From the cell containing the given text, extract its center point as (X, Y) coordinate. 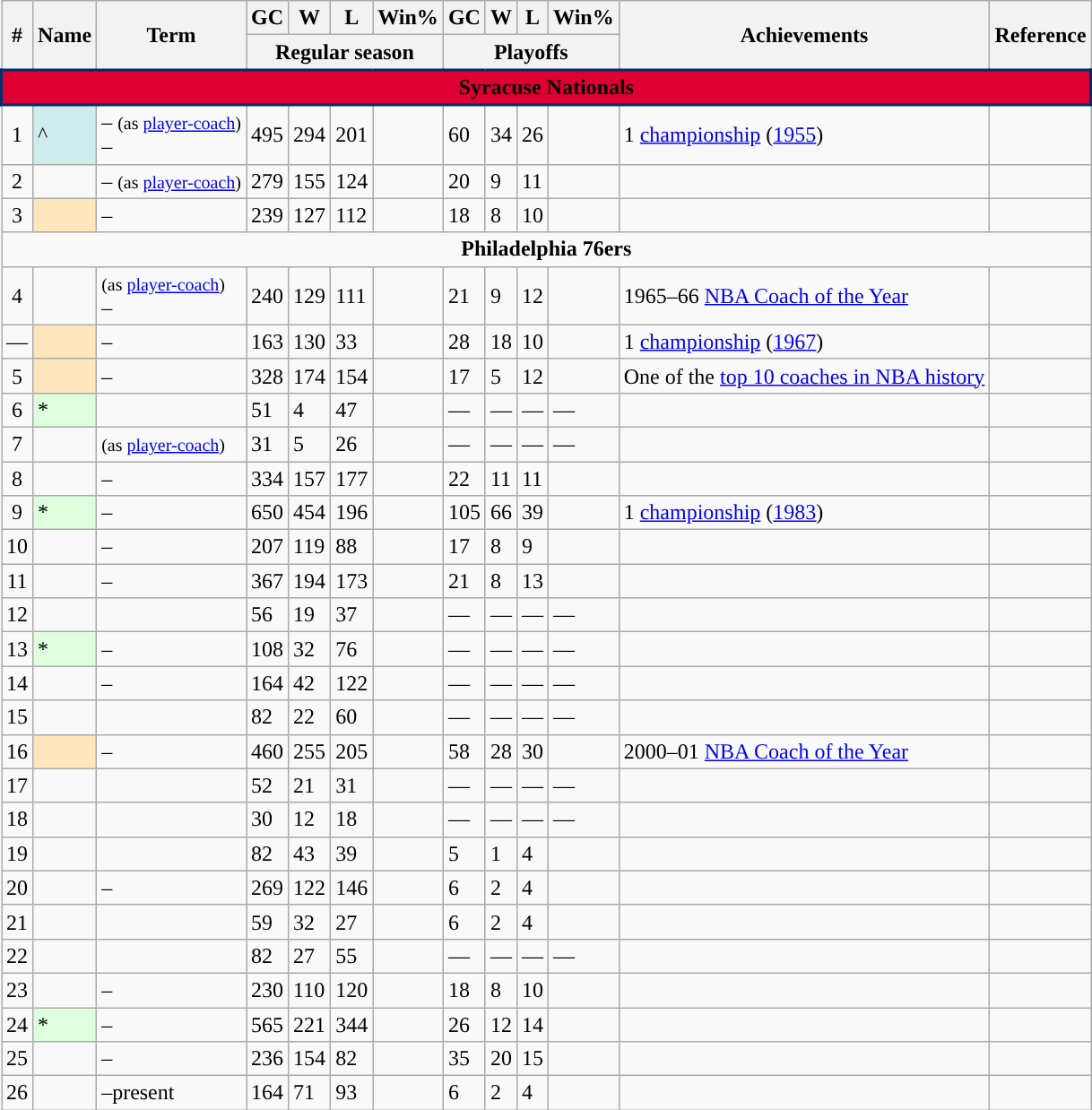
1 championship (1955) (804, 134)
279 (267, 181)
1 championship (1983) (804, 513)
(as player-coach) (172, 444)
240 (267, 296)
124 (351, 181)
66 (500, 513)
35 (464, 1059)
127 (310, 215)
129 (310, 296)
Playoffs (531, 52)
111 (351, 296)
93 (351, 1093)
Name (65, 36)
177 (351, 478)
–present (172, 1093)
112 (351, 215)
239 (267, 215)
Regular season (344, 52)
201 (351, 134)
163 (267, 342)
52 (267, 785)
344 (351, 1025)
47 (351, 410)
650 (267, 513)
58 (464, 751)
One of the top 10 coaches in NBA history (804, 376)
328 (267, 376)
236 (267, 1059)
495 (267, 134)
2000–01 NBA Coach of the Year (804, 751)
24 (18, 1025)
108 (267, 649)
367 (267, 581)
76 (351, 649)
196 (351, 513)
25 (18, 1059)
51 (267, 410)
37 (351, 615)
119 (310, 547)
173 (351, 581)
155 (310, 181)
120 (351, 990)
269 (267, 888)
Term (172, 36)
565 (267, 1025)
205 (351, 751)
110 (310, 990)
174 (310, 376)
1 championship (1967) (804, 342)
43 (310, 854)
194 (310, 581)
(as player-coach)– (172, 296)
88 (351, 547)
7 (18, 444)
105 (464, 513)
# (18, 36)
3 (18, 215)
71 (310, 1093)
1965–66 NBA Coach of the Year (804, 296)
23 (18, 990)
460 (267, 751)
16 (18, 751)
Philadelphia 76ers (547, 249)
Achievements (804, 36)
230 (267, 990)
207 (267, 547)
^ (65, 134)
Reference (1040, 36)
– (as player-coach)– (172, 134)
– (as player-coach) (172, 181)
146 (351, 888)
59 (267, 922)
130 (310, 342)
334 (267, 478)
42 (310, 683)
56 (267, 615)
294 (310, 134)
34 (500, 134)
157 (310, 478)
55 (351, 956)
Syracuse Nationals (547, 88)
33 (351, 342)
454 (310, 513)
255 (310, 751)
221 (310, 1025)
